Scan for the cell matching the given text and deliver its (X, Y) coordinate at center. 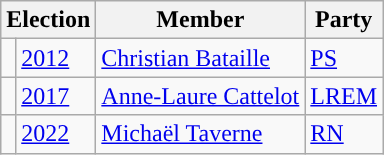
2022 (56, 134)
LREM (344, 96)
Christian Bataille (200, 58)
PS (344, 58)
Michaël Taverne (200, 134)
RN (344, 134)
Party (344, 20)
Member (200, 20)
Anne-Laure Cattelot (200, 96)
Election (48, 20)
2017 (56, 96)
2012 (56, 58)
